Capture the cell that displays the provided text and extract its [x, y] central coordinate. 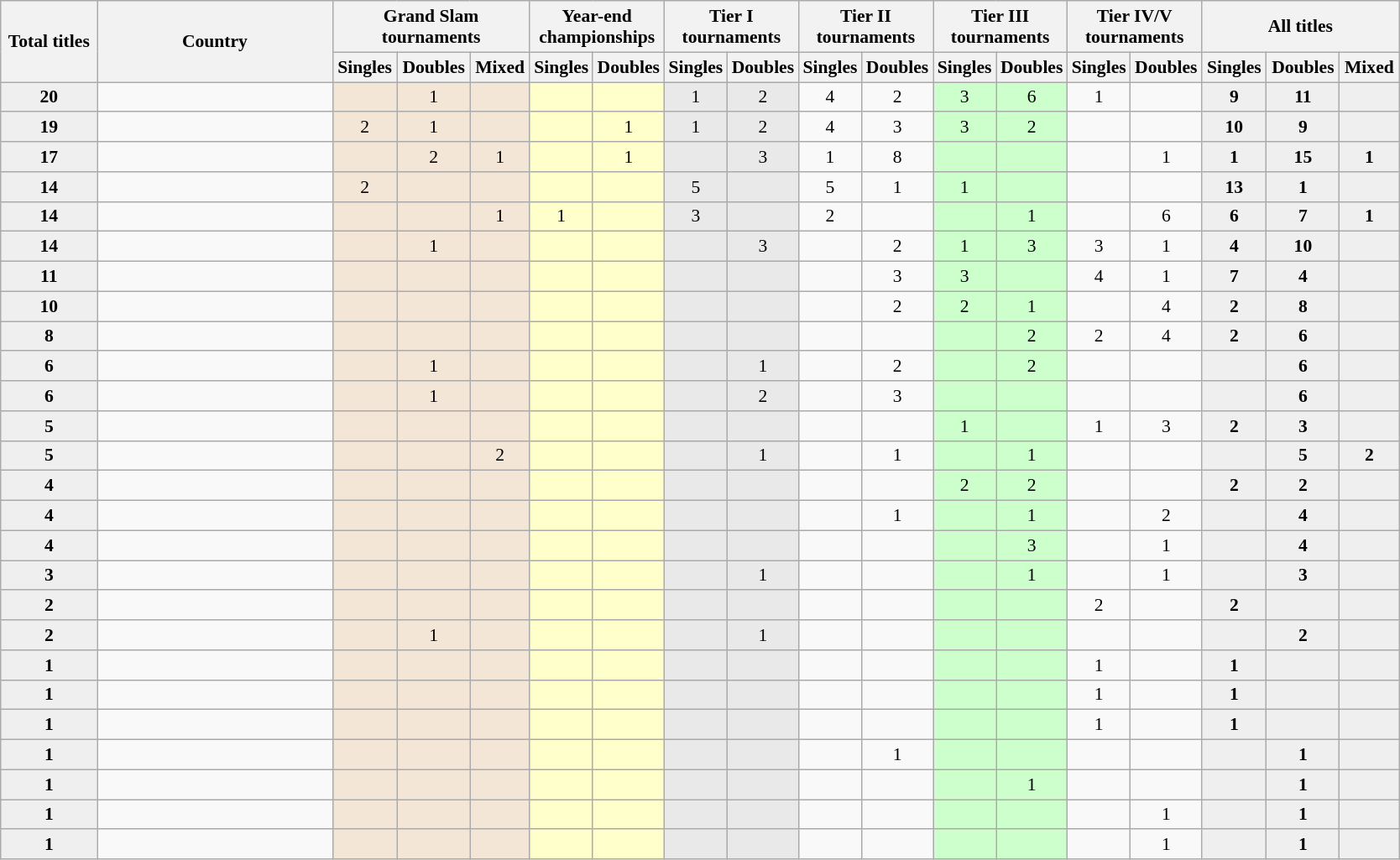
Country [215, 42]
Tier I tournaments [731, 27]
Grand Slamtournaments [431, 27]
Tier IV/V tournaments [1135, 27]
Year-endchampionships [597, 27]
17 [49, 157]
19 [49, 128]
15 [1303, 157]
Total titles [49, 42]
Tier III tournaments [1000, 27]
Tier II tournaments [865, 27]
All titles [1301, 27]
13 [1234, 187]
20 [49, 97]
